Scan for the cell matching the given text and deliver its [X, Y] coordinate at center. 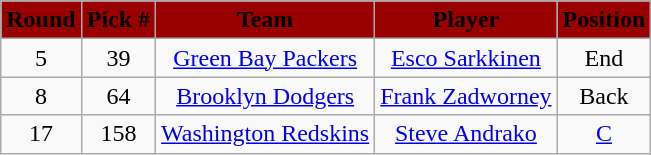
Pick # [118, 20]
Position [604, 20]
8 [41, 96]
Back [604, 96]
5 [41, 58]
Washington Redskins [266, 134]
64 [118, 96]
Player [466, 20]
Steve Andrako [466, 134]
End [604, 58]
158 [118, 134]
17 [41, 134]
Brooklyn Dodgers [266, 96]
Team [266, 20]
Esco Sarkkinen [466, 58]
Round [41, 20]
39 [118, 58]
C [604, 134]
Frank Zadworney [466, 96]
Green Bay Packers [266, 58]
